Determine the (x, y) coordinate at the center of the cell enclosing the given text.  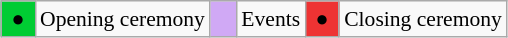
Opening ceremony (122, 19)
Events (270, 19)
Closing ceremony (423, 19)
